Locate the cell with the specified text and output its (X, Y) center coordinate. 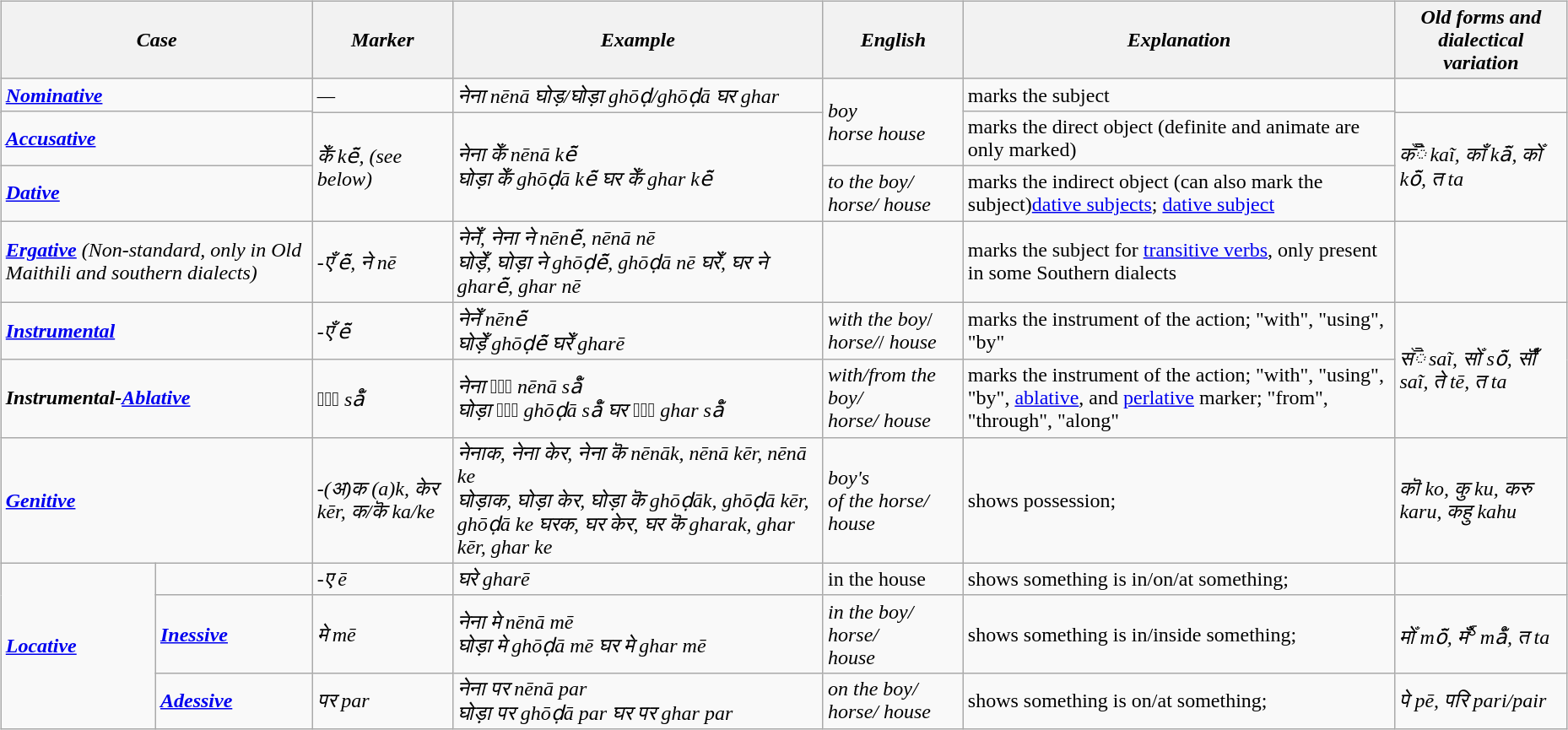
Locative (78, 646)
Explanation (1179, 40)
नेना nēnā घोड़/घोड़ा ghōḍ/ghōḍā घर ghar (638, 95)
Instrumental (157, 331)
on the boy/ horse/ house (893, 700)
पे pē, परि pari/pair (1481, 700)
marks the direct object (definite and animate are only marked) (1179, 138)
-एँ ē̃, ने nē (382, 262)
in the house (893, 579)
Case (157, 40)
— (382, 95)
marks the instrument of the action; "with", "using", "by" (1179, 331)
Inessive (234, 634)
marks the subject for transitive verbs, only present in some Southern dialects (1179, 262)
मे mē (382, 634)
नेनेँ, नेना ने nēnē̃, nēnā nēघोड़ेँ, घोड़ा ने ghōḍē̃, ghōḍā nē घरेँ, घर ने gharē̃, ghar nē (638, 262)
Adessive (234, 700)
Ergative (Non-standard, only in Old Maithili and southern dialects) (157, 262)
Dative (157, 192)
shows possession; (1179, 500)
नेनाक, नेना केर, नेना कॆ nēnāk, nēnā kēr, nēnā keघोड़ाक, घोड़ा केर, घोड़ा कॆ ghōḍāk, ghōḍā kēr, ghōḍā ke घरक, घर केर, घर कॆ gharak, ghar kēr, ghar ke (638, 500)
Marker (382, 40)
shows something is in/inside something; (1179, 634)
shows something is on/at something; (1179, 700)
English (893, 40)
क◌ꣿँ kaĩ, काँ kā̃, कोँ kō̃, त ta (1481, 167)
with/from the boy/horse/ house (893, 398)
Old forms and dialectical variation (1481, 40)
with the boy/ horse// house (893, 331)
नेना केँ nēnā kē̃घोड़ा केँ ghōḍā kē̃ घर केँ ghar kē̃ (638, 167)
सँ꣱ så̃ (382, 398)
in the boy/ horse/house (893, 634)
पर par (382, 700)
स◌ꣿ saĩ, सोँ sō̃, सॏँ saĩ, ते tē, त ta (1481, 370)
Instrumental-Ablative (157, 398)
नेनेँ nēnē̃घोड़ेँ ghōḍē̃ घरेँ gharē (638, 331)
marks the indirect object (can also mark the subject)dative subjects; dative subject (1179, 192)
कॊ ko, कु ku, करु karu, कहु kahu (1481, 500)
घरे gharē (638, 579)
केँ kē̃, (see below) (382, 167)
Genitive (157, 500)
marks the instrument of the action; "with", "using", "by", ablative, and perlative marker; "from", "through", "along" (1179, 398)
-ए ē (382, 579)
Accusative (157, 138)
नेना पर nēnā parघोड़ा पर ghōḍā par घर पर ghar par (638, 700)
नेना मे nēnā mēघोड़ा मे ghōḍā mē घर मे ghar mē (638, 634)
shows something is in/on/at something; (1179, 579)
मोँ mō̃, मँऽ må̃, त ta (1481, 634)
boyhorse house (893, 122)
-एँ ē̃ (382, 331)
marks the subject (1179, 95)
-(अ)क (a)k, केर kēr, क/कॆ ka/ke (382, 500)
to the boy/ horse/ house (893, 192)
Example (638, 40)
Nominative (157, 95)
नेना सँ꣱ nēnā så̃घोड़ा सँ꣱ ghōḍā så̃ घर सँ꣱ ghar så̃ (638, 398)
boy'sof the horse/ house (893, 500)
